For the text-containing cell, return its midpoint in (x, y) coordinate format. 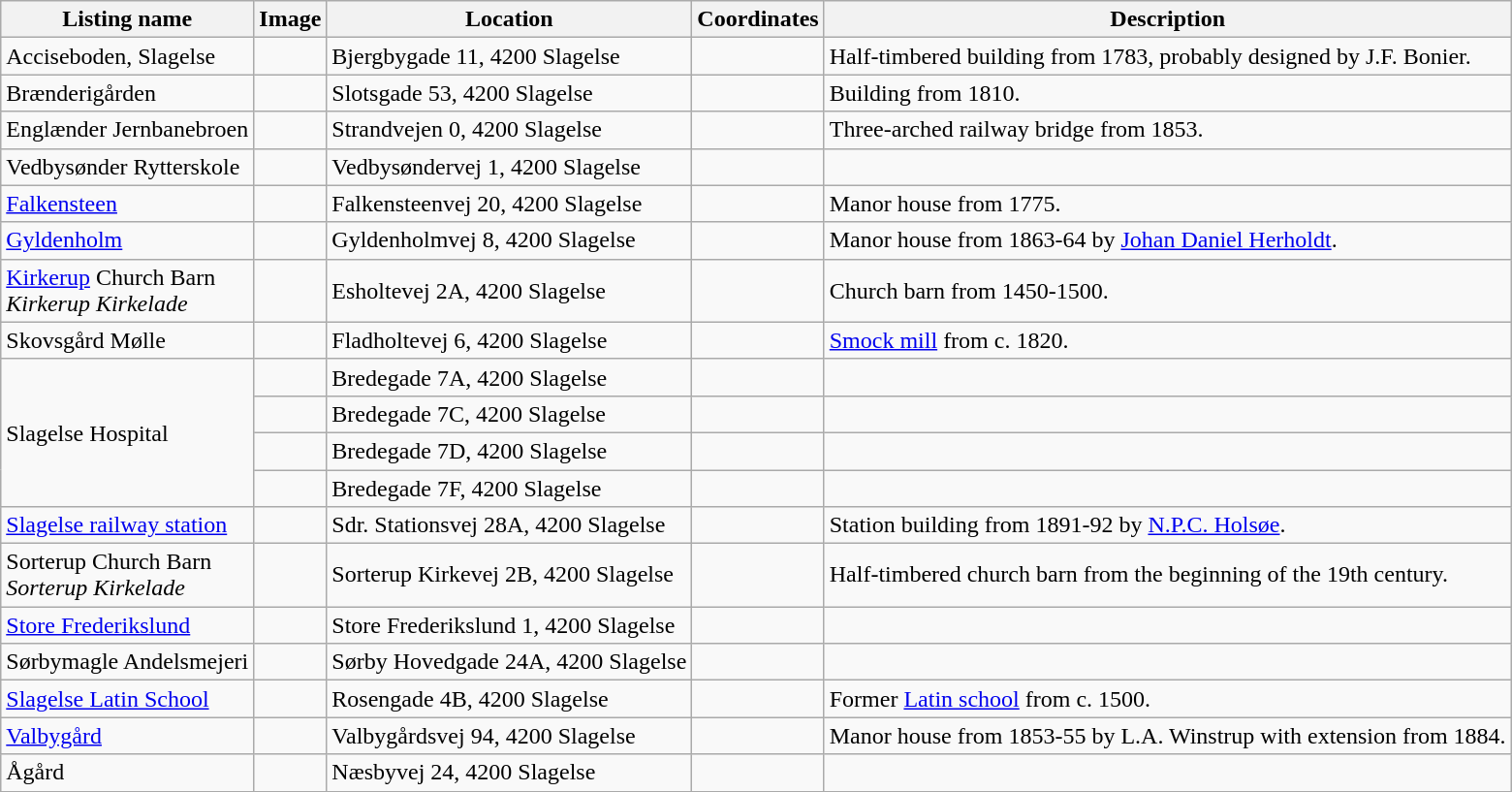
Bredegade 7A, 4200 Slagelse (510, 377)
Smock mill from c. 1820. (1167, 340)
Englænder Jernbanebroen (128, 130)
Sorterup Kirkevej 2B, 4200 Slagelse (510, 576)
Former Latin school from c. 1500. (1167, 699)
Bredegade 7C, 4200 Slagelse (510, 414)
Coordinates (758, 19)
Falkensteenvej 20, 4200 Slagelse (510, 204)
Slagelse Latin School (128, 699)
Description (1167, 19)
Church barn from 1450-1500. (1167, 291)
Strandvejen 0, 4200 Slagelse (510, 130)
Vedbysøndervej 1, 4200 Slagelse (510, 167)
Store Frederikslund (128, 625)
Slagelse Hospital (128, 432)
Esholtevej 2A, 4200 Slagelse (510, 291)
Manor house from 1863-64 by Johan Daniel Herholdt. (1167, 240)
Gyldenholmvej 8, 4200 Slagelse (510, 240)
Bredegade 7D, 4200 Slagelse (510, 451)
Sorterup Church BarnSorterup Kirkelade (128, 576)
Half-timbered building from 1783, probably designed by J.F. Bonier. (1167, 56)
Manor house from 1775. (1167, 204)
Manor house from 1853-55 by L.A. Winstrup with extension from 1884. (1167, 736)
Station building from 1891-92 by N.P.C. Holsøe. (1167, 525)
Listing name (128, 19)
Brænderigården (128, 93)
Image (291, 19)
Sørby Hovedgade 24A, 4200 Slagelse (510, 662)
Fladholtevej 6, 4200 Slagelse (510, 340)
Gyldenholm (128, 240)
Bredegade 7F, 4200 Slagelse (510, 488)
Half-timbered church barn from the beginning of the 19th century. (1167, 576)
Falkensteen (128, 204)
Bjergbygade 11, 4200 Slagelse (510, 56)
Ågård (128, 773)
Skovsgård Mølle (128, 340)
Building from 1810. (1167, 93)
Kirkerup Church BarnKirkerup Kirkelade (128, 291)
Three-arched railway bridge from 1853. (1167, 130)
Valbygårdsvej 94, 4200 Slagelse (510, 736)
Sdr. Stationsvej 28A, 4200 Slagelse (510, 525)
Slotsgade 53, 4200 Slagelse (510, 93)
Store Frederikslund 1, 4200 Slagelse (510, 625)
Slagelse railway station (128, 525)
Næsbyvej 24, 4200 Slagelse (510, 773)
Vedbysønder Rytterskole (128, 167)
Rosengade 4B, 4200 Slagelse (510, 699)
Location (510, 19)
Sørbymagle Andelsmejeri (128, 662)
Acciseboden, Slagelse (128, 56)
Valbygård (128, 736)
